Scan for the cell matching the given text and deliver its [x, y] coordinate at center. 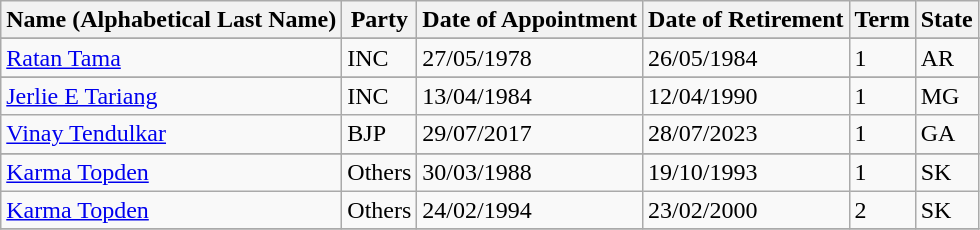
Term [882, 20]
23/02/2000 [746, 210]
19/10/1993 [746, 172]
Party [380, 20]
BJP [380, 134]
13/04/1984 [530, 96]
27/05/1978 [530, 58]
GA [946, 134]
AR [946, 58]
26/05/1984 [746, 58]
Jerlie E Tariang [172, 96]
Date of Retirement [746, 20]
29/07/2017 [530, 134]
24/02/1994 [530, 210]
30/03/1988 [530, 172]
State [946, 20]
Name (Alphabetical Last Name) [172, 20]
2 [882, 210]
Date of Appointment [530, 20]
28/07/2023 [746, 134]
Vinay Tendulkar [172, 134]
Ratan Tama [172, 58]
MG [946, 96]
12/04/1990 [746, 96]
